Detect which cell encompasses the target text, then output its [x, y] center coordinate. 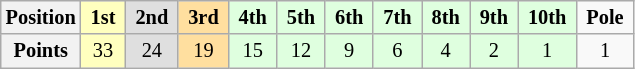
7th [397, 17]
5th [301, 17]
Points [41, 51]
10th [547, 17]
9 [349, 51]
8th [446, 17]
3rd [203, 17]
19 [203, 51]
1st [104, 17]
6th [349, 17]
4th [253, 17]
Pole [604, 17]
33 [104, 51]
24 [152, 51]
2 [494, 51]
15 [253, 51]
4 [446, 51]
12 [301, 51]
6 [397, 51]
9th [494, 17]
2nd [152, 17]
Position [41, 17]
